From the cell containing the given text, extract its center point as [X, Y] coordinate. 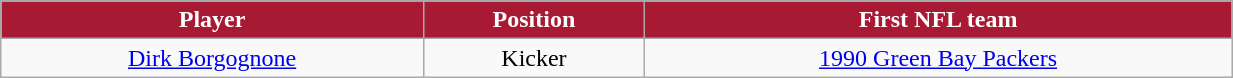
Player [212, 20]
1990 Green Bay Packers [938, 58]
Position [534, 20]
First NFL team [938, 20]
Kicker [534, 58]
Dirk Borgognone [212, 58]
